Identify which cell holds the provided text, then report its (X, Y) central coordinate. 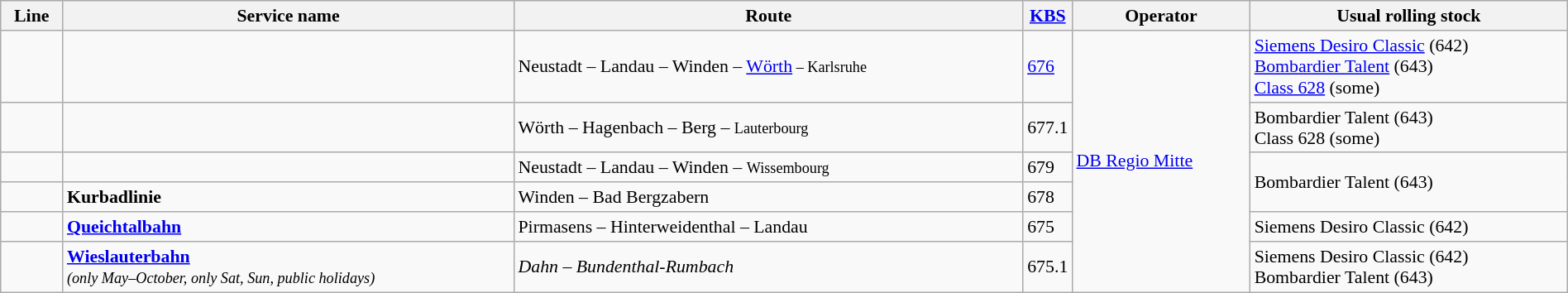
Siemens Desiro Classic (642)Bombardier Talent (643) (1409, 267)
Siemens Desiro Classic (642)Bombardier Talent (643)Class 628 (some) (1409, 66)
Bombardier Talent (643) (1409, 182)
Siemens Desiro Classic (642) (1409, 226)
Line (31, 15)
675.1 (1047, 267)
Operator (1161, 15)
Kurbadlinie (289, 197)
DB Regio Mitte (1161, 161)
KBS (1047, 15)
Wieslauterbahn(only May–October, only Sat, Sun, public holidays) (289, 267)
Usual rolling stock (1409, 15)
Neustadt – Landau – Winden – Wörth – Karlsruhe (768, 66)
Service name (289, 15)
Queichtalbahn (289, 226)
675 (1047, 226)
Dahn – Bundenthal-Rumbach (768, 267)
676 (1047, 66)
Route (768, 15)
Pirmasens – Hinterweidenthal – Landau (768, 226)
Bombardier Talent (643)Class 628 (some) (1409, 127)
Winden – Bad Bergzabern (768, 197)
679 (1047, 167)
Neustadt – Landau – Winden – Wissembourg (768, 167)
Wörth – Hagenbach – Berg – Lauterbourg (768, 127)
678 (1047, 197)
677.1 (1047, 127)
